Pinpoint the cell where the given text exists, returning its [X, Y] midpoint coordinate. 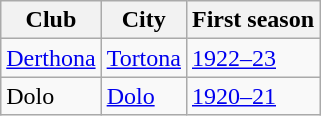
1922–23 [252, 58]
City [144, 20]
1920–21 [252, 96]
First season [252, 20]
Tortona [144, 58]
Club [51, 20]
Derthona [51, 58]
